Locate the cell with the specified text and output its [X, Y] center coordinate. 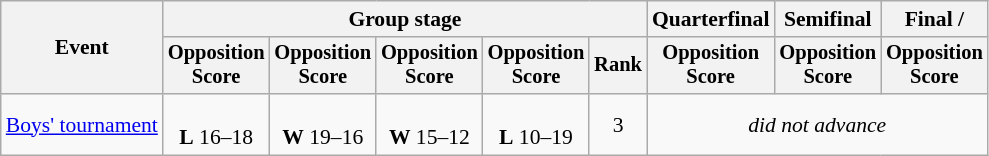
W 15–12 [430, 124]
Group stage [405, 19]
L 10–19 [536, 124]
Final / [934, 19]
Semifinal [828, 19]
W 19–16 [322, 124]
Rank [618, 66]
Boys' tournament [82, 124]
Event [82, 48]
Quarterfinal [711, 19]
did not advance [818, 124]
L 16–18 [216, 124]
3 [618, 124]
